Pinpoint the cell where the given text exists, returning its (x, y) midpoint coordinate. 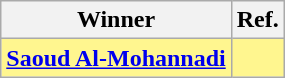
Winner (116, 20)
Saoud Al-Mohannadi (116, 58)
Ref. (258, 20)
